Pinpoint the cell where the given text exists, returning its (X, Y) midpoint coordinate. 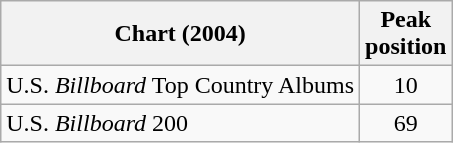
U.S. Billboard Top Country Albums (180, 85)
10 (406, 85)
U.S. Billboard 200 (180, 123)
Peakposition (406, 34)
Chart (2004) (180, 34)
69 (406, 123)
